Pinpoint the cell where the given text exists, returning its [x, y] midpoint coordinate. 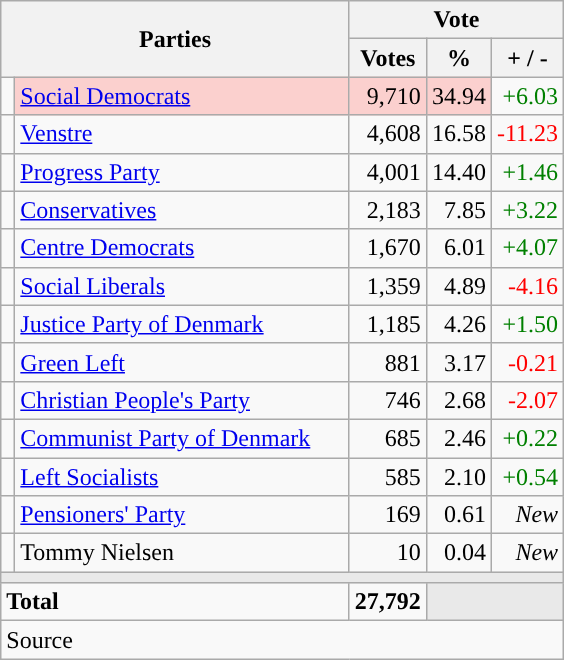
Parties [176, 39]
585 [388, 477]
Vote [456, 20]
4,001 [388, 172]
4.26 [458, 324]
+6.03 [527, 96]
Venstre [182, 134]
2.68 [458, 400]
Green Left [182, 362]
+3.22 [527, 210]
169 [388, 515]
27,792 [388, 602]
2.46 [458, 438]
34.94 [458, 96]
-2.07 [527, 400]
+1.50 [527, 324]
9,710 [388, 96]
Communist Party of Denmark [182, 438]
2.10 [458, 477]
Social Democrats [182, 96]
-4.16 [527, 286]
Christian People's Party [182, 400]
-11.23 [527, 134]
Votes [388, 58]
3.17 [458, 362]
0.61 [458, 515]
746 [388, 400]
Justice Party of Denmark [182, 324]
Source [282, 640]
Progress Party [182, 172]
1,185 [388, 324]
+4.07 [527, 248]
+0.54 [527, 477]
0.04 [458, 553]
Total [176, 602]
Centre Democrats [182, 248]
% [458, 58]
+0.22 [527, 438]
881 [388, 362]
1,359 [388, 286]
+ / - [527, 58]
Pensioners' Party [182, 515]
+1.46 [527, 172]
10 [388, 553]
Conservatives [182, 210]
2,183 [388, 210]
7.85 [458, 210]
14.40 [458, 172]
Tommy Nielsen [182, 553]
Left Socialists [182, 477]
Social Liberals [182, 286]
-0.21 [527, 362]
6.01 [458, 248]
4.89 [458, 286]
685 [388, 438]
16.58 [458, 134]
4,608 [388, 134]
1,670 [388, 248]
